Locate the cell with the specified text and output its (x, y) center coordinate. 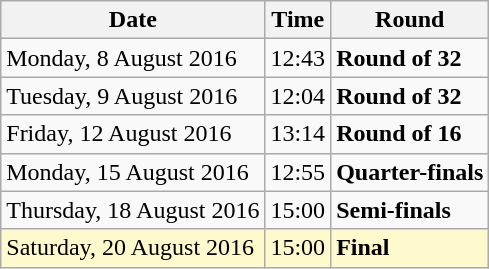
Quarter-finals (410, 172)
12:04 (298, 96)
Tuesday, 9 August 2016 (133, 96)
Monday, 15 August 2016 (133, 172)
Round of 16 (410, 134)
Date (133, 20)
Thursday, 18 August 2016 (133, 210)
12:43 (298, 58)
Semi-finals (410, 210)
Friday, 12 August 2016 (133, 134)
12:55 (298, 172)
13:14 (298, 134)
Time (298, 20)
Saturday, 20 August 2016 (133, 248)
Final (410, 248)
Round (410, 20)
Monday, 8 August 2016 (133, 58)
